For the text-containing cell, return its midpoint in [X, Y] coordinate format. 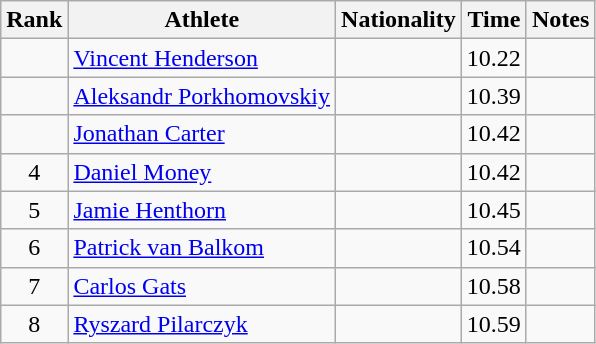
Vincent Henderson [202, 58]
Patrick van Balkom [202, 248]
Jamie Henthorn [202, 210]
10.45 [494, 210]
Jonathan Carter [202, 134]
Rank [34, 20]
10.22 [494, 58]
6 [34, 248]
Notes [560, 20]
Athlete [202, 20]
Aleksandr Porkhomovskiy [202, 96]
8 [34, 324]
Daniel Money [202, 172]
10.58 [494, 286]
Time [494, 20]
5 [34, 210]
4 [34, 172]
Ryszard Pilarczyk [202, 324]
10.54 [494, 248]
Carlos Gats [202, 286]
7 [34, 286]
10.39 [494, 96]
10.59 [494, 324]
Nationality [399, 20]
